Identify which cell holds the provided text, then report its (x, y) central coordinate. 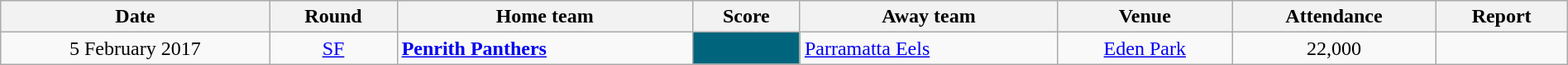
22,000 (1334, 48)
Report (1502, 17)
Eden Park (1145, 48)
Score (746, 17)
Away team (928, 17)
Home team (544, 17)
Round (333, 17)
Date (136, 17)
Attendance (1334, 17)
Penrith Panthers (544, 48)
Venue (1145, 17)
SF (333, 48)
Parramatta Eels (928, 48)
5 February 2017 (136, 48)
